Return the (x, y) coordinate for the center point of the cell that contains the specified text.  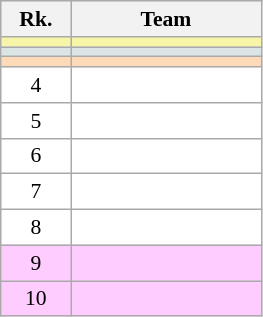
6 (36, 156)
9 (36, 263)
Rk. (36, 19)
4 (36, 85)
10 (36, 299)
5 (36, 121)
8 (36, 228)
7 (36, 192)
Team (166, 19)
